Return the [x, y] coordinate for the center point of the cell that contains the specified text.  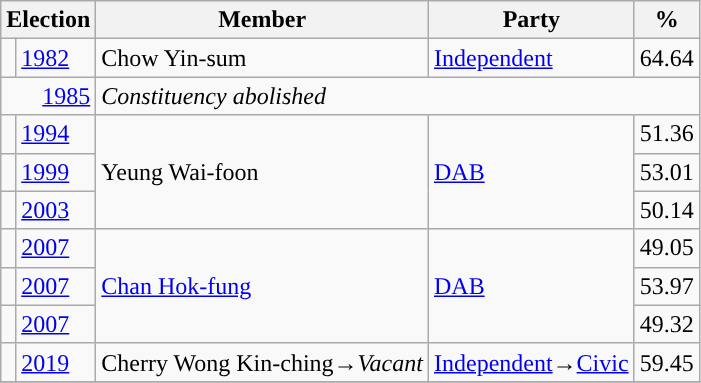
2019 [56, 362]
1985 [48, 96]
51.36 [666, 134]
Constituency abolished [398, 96]
Chan Hok-fung [262, 286]
50.14 [666, 210]
53.01 [666, 172]
% [666, 20]
59.45 [666, 362]
64.64 [666, 58]
53.97 [666, 286]
2003 [56, 210]
Independent [531, 58]
1994 [56, 134]
49.05 [666, 248]
Chow Yin-sum [262, 58]
Member [262, 20]
Independent→Civic [531, 362]
1999 [56, 172]
49.32 [666, 324]
1982 [56, 58]
Cherry Wong Kin-ching→Vacant [262, 362]
Election [48, 20]
Party [531, 20]
Yeung Wai-foon [262, 172]
